From the cell containing the given text, extract its center point as (X, Y) coordinate. 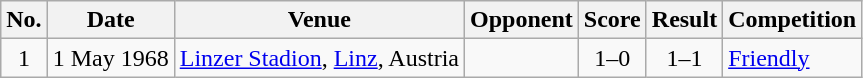
Venue (319, 20)
Friendly (792, 58)
Score (612, 20)
1–0 (612, 58)
Date (110, 20)
1–1 (684, 58)
No. (24, 20)
Opponent (522, 20)
1 (24, 58)
Linzer Stadion, Linz, Austria (319, 58)
1 May 1968 (110, 58)
Competition (792, 20)
Result (684, 20)
